Scan for the cell matching the given text and deliver its [X, Y] coordinate at center. 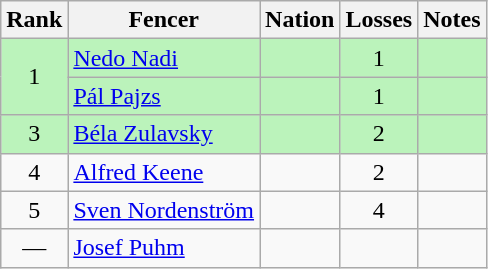
— [34, 248]
Fencer [164, 20]
3 [34, 134]
Notes [452, 20]
Nation [300, 20]
Pál Pajzs [164, 96]
Sven Nordenström [164, 210]
Josef Puhm [164, 248]
Béla Zulavsky [164, 134]
Alfred Keene [164, 172]
Losses [379, 20]
5 [34, 210]
Nedo Nadi [164, 58]
Rank [34, 20]
